Output the [x, y] coordinate of the center of the cell containing the given text.  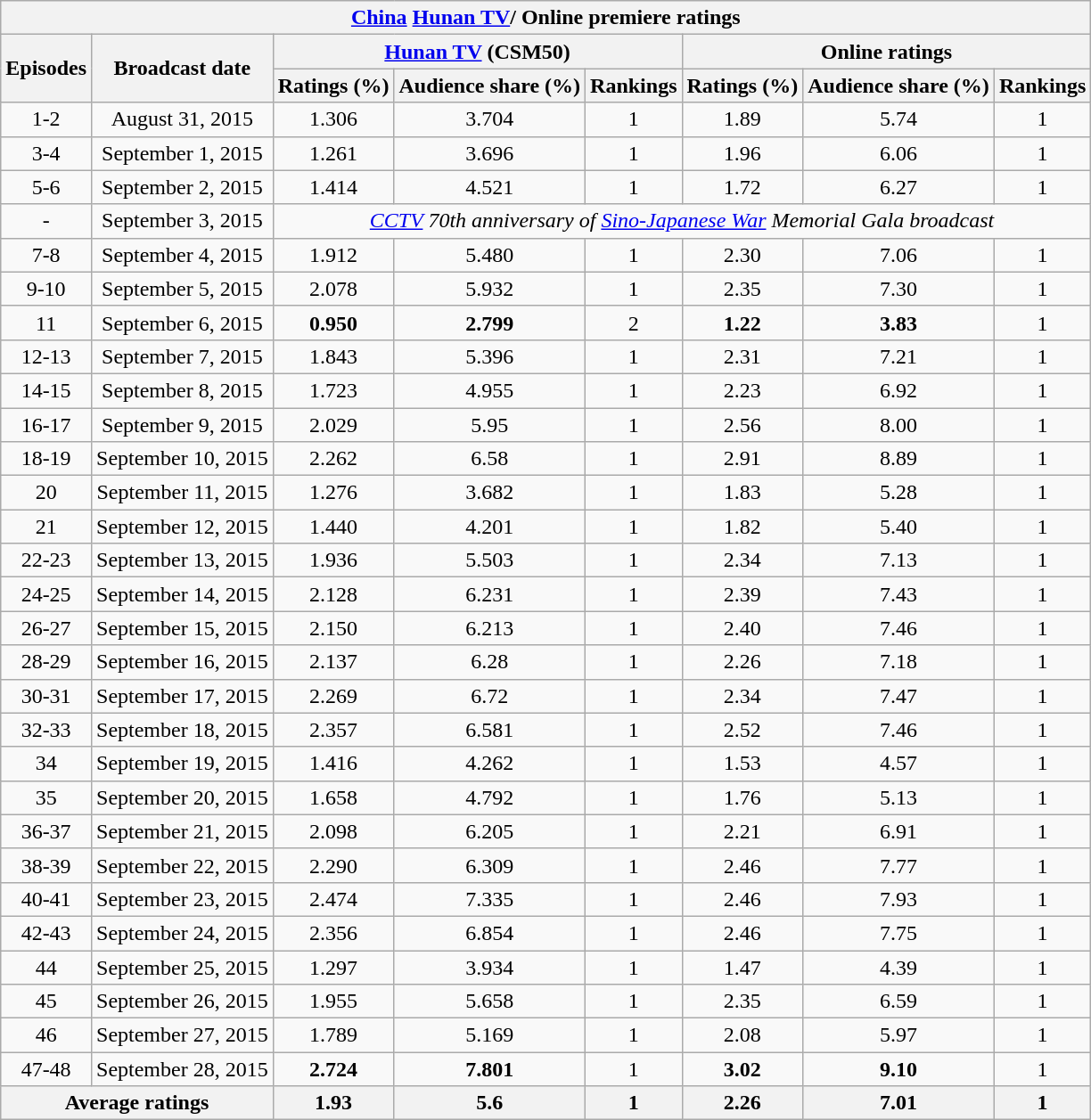
6.581 [490, 730]
36-37 [46, 831]
7.13 [898, 560]
1.22 [742, 323]
6.205 [490, 831]
2.21 [742, 831]
6.06 [898, 153]
September 5, 2015 [183, 289]
September 6, 2015 [183, 323]
3.704 [490, 119]
5.932 [490, 289]
2.31 [742, 356]
2 [634, 323]
September 2, 2015 [183, 187]
September 4, 2015 [183, 255]
1.83 [742, 493]
September 3, 2015 [183, 221]
September 17, 2015 [183, 696]
2.357 [333, 730]
7.77 [898, 865]
7.43 [898, 594]
2.39 [742, 594]
5.13 [898, 797]
42-43 [46, 933]
1.53 [742, 764]
38-39 [46, 865]
11 [46, 323]
September 23, 2015 [183, 899]
7.75 [898, 933]
2.098 [333, 831]
1.843 [333, 356]
2.08 [742, 1035]
6.59 [898, 1001]
5.480 [490, 255]
26-27 [46, 628]
2.474 [333, 899]
September 25, 2015 [183, 967]
September 20, 2015 [183, 797]
September 19, 2015 [183, 764]
6.72 [490, 696]
30-31 [46, 696]
7.06 [898, 255]
1.416 [333, 764]
2.029 [333, 425]
1.89 [742, 119]
1.72 [742, 187]
September 22, 2015 [183, 865]
1.789 [333, 1035]
4.262 [490, 764]
5.503 [490, 560]
6.854 [490, 933]
4.521 [490, 187]
September 18, 2015 [183, 730]
2.262 [333, 459]
9-10 [46, 289]
7.47 [898, 696]
5.6 [490, 1103]
5.95 [490, 425]
September 27, 2015 [183, 1035]
7.93 [898, 899]
Average ratings [137, 1103]
0.950 [333, 323]
5.40 [898, 527]
September 11, 2015 [183, 493]
1.414 [333, 187]
September 10, 2015 [183, 459]
4.57 [898, 764]
September 9, 2015 [183, 425]
5.97 [898, 1035]
4.201 [490, 527]
1.306 [333, 119]
September 26, 2015 [183, 1001]
1.47 [742, 967]
6.309 [490, 865]
5-6 [46, 187]
- [46, 221]
7.21 [898, 356]
September 1, 2015 [183, 153]
4.955 [490, 390]
1.82 [742, 527]
3.83 [898, 323]
46 [46, 1035]
6.58 [490, 459]
1.76 [742, 797]
8.00 [898, 425]
6.27 [898, 187]
1.658 [333, 797]
1.276 [333, 493]
1.261 [333, 153]
24-25 [46, 594]
1.912 [333, 255]
7.30 [898, 289]
2.23 [742, 390]
44 [46, 967]
12-13 [46, 356]
3-4 [46, 153]
September 28, 2015 [183, 1069]
1.440 [333, 527]
21 [46, 527]
5.74 [898, 119]
Online ratings [886, 52]
2.290 [333, 865]
September 13, 2015 [183, 560]
20 [46, 493]
2.52 [742, 730]
September 15, 2015 [183, 628]
6.92 [898, 390]
2.724 [333, 1069]
September 16, 2015 [183, 662]
4.792 [490, 797]
6.231 [490, 594]
September 12, 2015 [183, 527]
5.28 [898, 493]
CCTV 70th anniversary of Sino-Japanese War Memorial Gala broadcast [682, 221]
2.56 [742, 425]
2.150 [333, 628]
3.02 [742, 1069]
3.934 [490, 967]
7-8 [46, 255]
8.89 [898, 459]
9.10 [898, 1069]
5.169 [490, 1035]
14-15 [46, 390]
1.96 [742, 153]
45 [46, 1001]
Hunan TV (CSM50) [478, 52]
4.39 [898, 967]
6.91 [898, 831]
47-48 [46, 1069]
1-2 [46, 119]
September 8, 2015 [183, 390]
7.18 [898, 662]
September 24, 2015 [183, 933]
34 [46, 764]
2.40 [742, 628]
September 7, 2015 [183, 356]
August 31, 2015 [183, 119]
7.335 [490, 899]
5.658 [490, 1001]
September 14, 2015 [183, 594]
2.078 [333, 289]
32-33 [46, 730]
28-29 [46, 662]
1.297 [333, 967]
2.356 [333, 933]
2.799 [490, 323]
35 [46, 797]
3.696 [490, 153]
2.30 [742, 255]
Episodes [46, 69]
22-23 [46, 560]
2.91 [742, 459]
16-17 [46, 425]
1.936 [333, 560]
Broadcast date [183, 69]
2.137 [333, 662]
2.128 [333, 594]
2.269 [333, 696]
3.682 [490, 493]
1.723 [333, 390]
7.01 [898, 1103]
6.28 [490, 662]
September 21, 2015 [183, 831]
7.801 [490, 1069]
1.955 [333, 1001]
China Hunan TV/ Online premiere ratings [545, 18]
40-41 [46, 899]
6.213 [490, 628]
1.93 [333, 1103]
5.396 [490, 356]
18-19 [46, 459]
